Detect which cell encompasses the target text, then output its (X, Y) center coordinate. 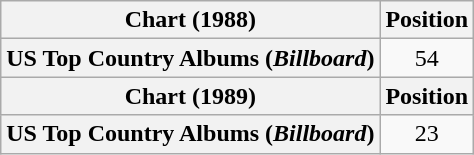
Chart (1988) (190, 20)
23 (427, 134)
Chart (1989) (190, 96)
54 (427, 58)
